Search for the cell housing the specified text and yield its (x, y) center coordinate. 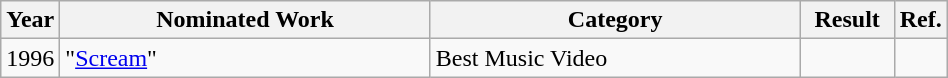
Ref. (920, 20)
Category (615, 20)
"Scream" (245, 58)
Nominated Work (245, 20)
Best Music Video (615, 58)
1996 (30, 58)
Result (847, 20)
Year (30, 20)
